From the cell containing the given text, extract its center point as (X, Y) coordinate. 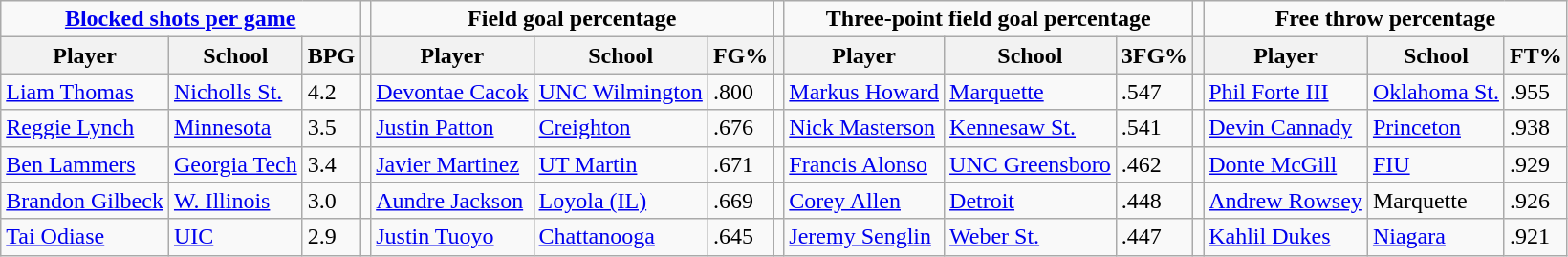
.926 (1535, 201)
Francis Alonso (864, 164)
.645 (740, 237)
Justin Tuoyo (452, 237)
2.9 (331, 237)
FT% (1535, 55)
.669 (740, 201)
Loyola (IL) (621, 201)
Reggie Lynch (85, 128)
Liam Thomas (85, 92)
Phil Forte III (1286, 92)
Corey Allen (864, 201)
.541 (1154, 128)
Georgia Tech (235, 164)
.447 (1154, 237)
Detroit (1031, 201)
Niagara (1436, 237)
.938 (1535, 128)
Princeton (1436, 128)
Jeremy Senglin (864, 237)
Devin Cannady (1286, 128)
Free throw percentage (1386, 19)
Brandon Gilbeck (85, 201)
Ben Lammers (85, 164)
.671 (740, 164)
.955 (1535, 92)
Justin Patton (452, 128)
.800 (740, 92)
.448 (1154, 201)
Creighton (621, 128)
Three-point field goal percentage (989, 19)
3FG% (1154, 55)
.462 (1154, 164)
3.0 (331, 201)
Tai Odiase (85, 237)
FIU (1436, 164)
Oklahoma St. (1436, 92)
Weber St. (1031, 237)
Markus Howard (864, 92)
Aundre Jackson (452, 201)
3.4 (331, 164)
UT Martin (621, 164)
Blocked shots per game (181, 19)
Andrew Rowsey (1286, 201)
.921 (1535, 237)
Devontae Cacok (452, 92)
W. Illinois (235, 201)
BPG (331, 55)
.547 (1154, 92)
Nick Masterson (864, 128)
.676 (740, 128)
.929 (1535, 164)
UNC Greensboro (1031, 164)
Donte McGill (1286, 164)
Minnesota (235, 128)
FG% (740, 55)
UNC Wilmington (621, 92)
Nicholls St. (235, 92)
4.2 (331, 92)
Chattanooga (621, 237)
Kahlil Dukes (1286, 237)
Field goal percentage (572, 19)
Javier Martinez (452, 164)
UIC (235, 237)
3.5 (331, 128)
Kennesaw St. (1031, 128)
